From the cell containing the given text, extract its center point as [x, y] coordinate. 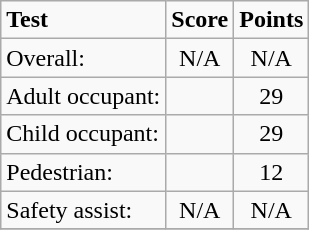
Pedestrian: [84, 172]
Adult occupant: [84, 96]
Test [84, 20]
Points [272, 20]
12 [272, 172]
Overall: [84, 58]
Score [200, 20]
Child occupant: [84, 134]
Safety assist: [84, 210]
